Locate the cell with the specified text and output its [X, Y] center coordinate. 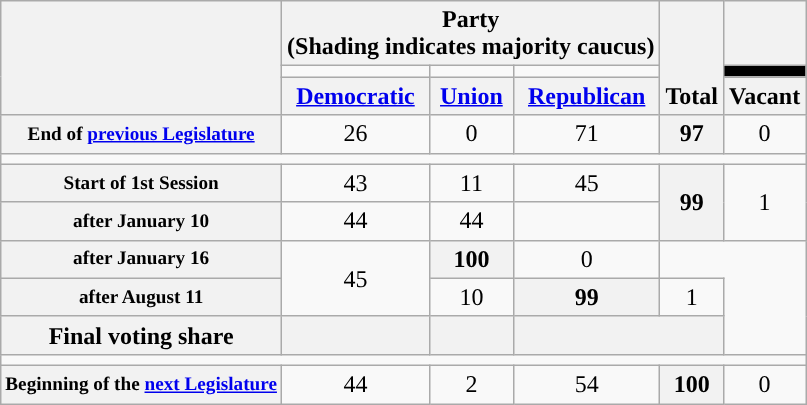
Party (Shading indicates majority caucus) [471, 34]
after January 16 [142, 259]
Republican [586, 96]
11 [471, 183]
54 [586, 384]
End of previous Legislature [142, 134]
after August 11 [142, 297]
Union [471, 96]
Start of 1st Session [142, 183]
Beginning of the next Legislature [142, 384]
after January 10 [142, 221]
Democratic [356, 96]
2 [471, 384]
71 [586, 134]
97 [692, 134]
Total [692, 58]
Vacant [764, 96]
26 [356, 134]
10 [471, 297]
43 [356, 183]
Final voting share [142, 335]
